Locate the cell with the specified text and output its (x, y) center coordinate. 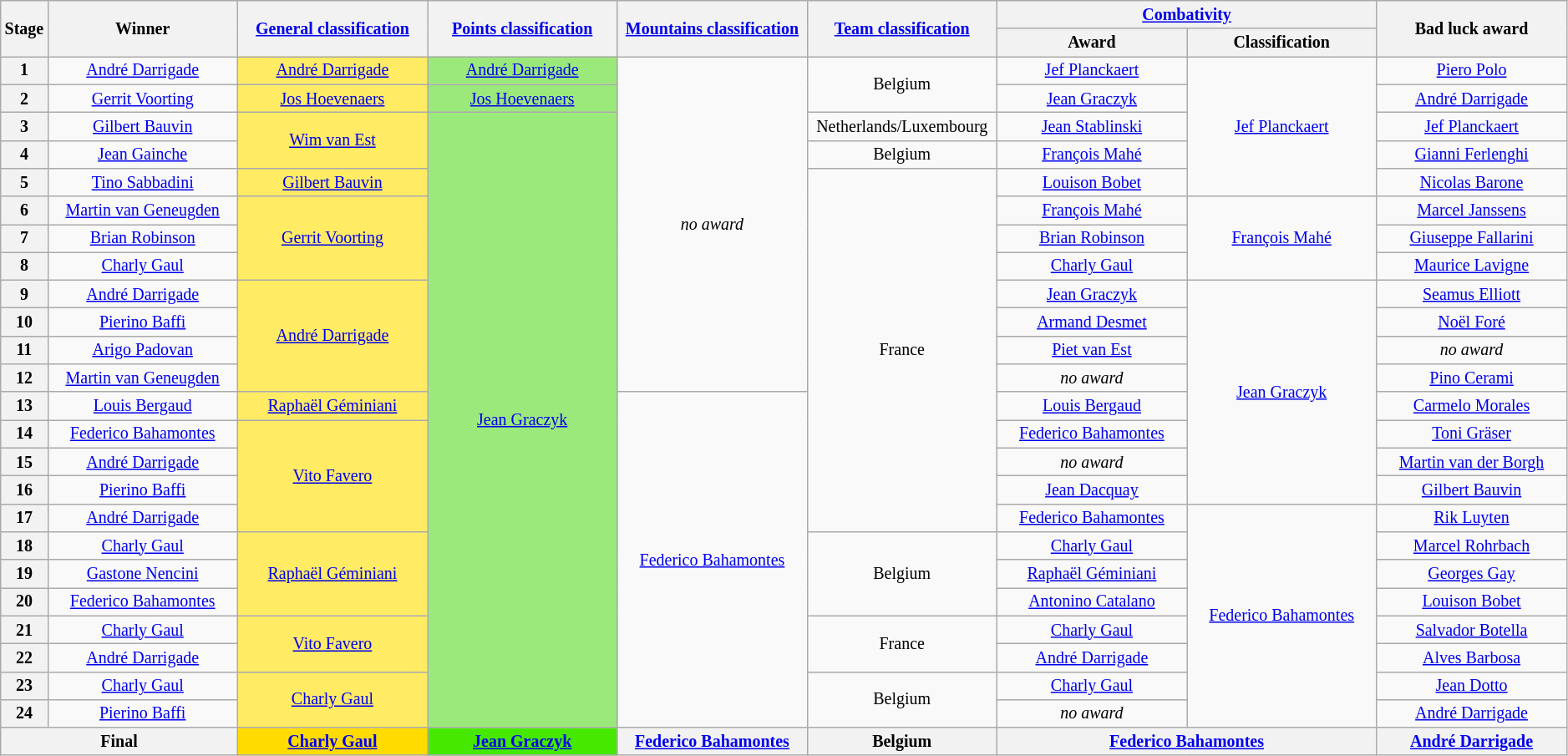
Noël Foré (1472, 322)
5 (24, 182)
Bad luck award (1472, 28)
Final (119, 742)
7 (24, 239)
Giuseppe Fallarini (1472, 239)
24 (24, 713)
Piero Polo (1472, 70)
22 (24, 658)
Maurice Lavigne (1472, 266)
12 (24, 378)
Mountains classification (712, 28)
Antonino Catalano (1091, 601)
Marcel Janssens (1472, 211)
Martin van der Borgh (1472, 463)
8 (24, 266)
General classification (332, 28)
Nicolas Barone (1472, 182)
9 (24, 294)
Armand Desmet (1091, 322)
19 (24, 573)
15 (24, 463)
Arigo Padovan (142, 351)
1 (24, 70)
14 (24, 434)
Winner (142, 28)
Jean Dotto (1472, 685)
Gianni Ferlenghi (1472, 154)
Tino Sabbadini (142, 182)
3 (24, 127)
10 (24, 322)
Alves Barbosa (1472, 658)
Combativity (1186, 15)
20 (24, 601)
Jean Stablinski (1091, 127)
Award (1091, 43)
Salvador Botella (1472, 630)
Netherlands/Luxembourg (902, 127)
4 (24, 154)
Rik Luyten (1472, 518)
Points classification (523, 28)
2 (24, 99)
21 (24, 630)
Jean Dacquay (1091, 490)
Pino Cerami (1472, 378)
23 (24, 685)
Carmelo Morales (1472, 406)
18 (24, 546)
Gastone Nencini (142, 573)
17 (24, 518)
Marcel Rohrbach (1472, 546)
Jean Gainche (142, 154)
13 (24, 406)
Wim van Est (332, 140)
6 (24, 211)
Piet van Est (1091, 351)
Seamus Elliott (1472, 294)
Georges Gay (1472, 573)
Team classification (902, 28)
Stage (24, 28)
Toni Gräser (1472, 434)
11 (24, 351)
16 (24, 490)
Classification (1281, 43)
